From the cell containing the given text, extract its center point as (X, Y) coordinate. 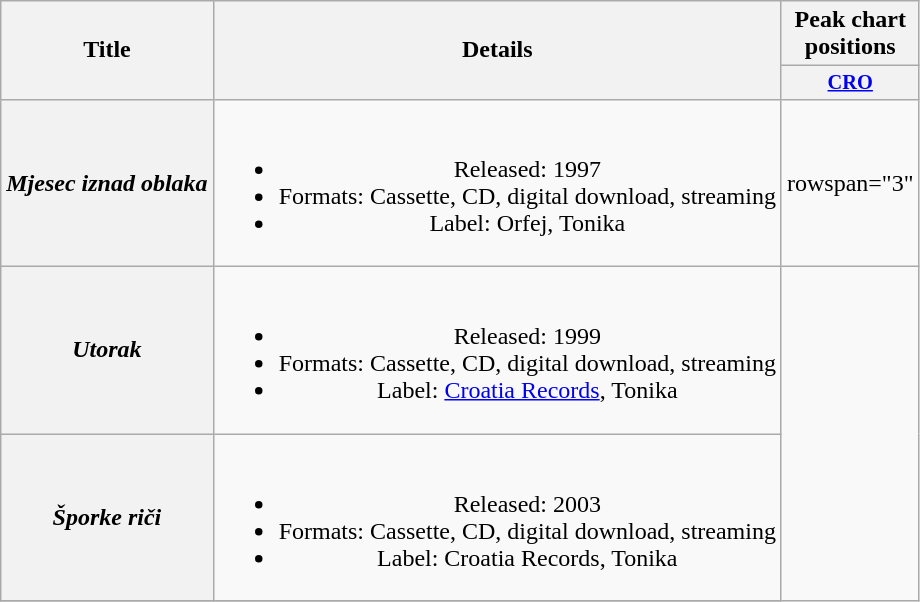
CRO (850, 83)
Released: 2003Formats: Cassette, CD, digital download, streamingLabel: Croatia Records, Tonika (497, 518)
Utorak (107, 350)
Peak chart positions (850, 34)
Details (497, 50)
Released: 1997Formats: Cassette, CD, digital download, streamingLabel: Orfej, Tonika (497, 182)
Title (107, 50)
Šporke riči (107, 518)
Mjesec iznad oblaka (107, 182)
Released: 1999Formats: Cassette, CD, digital download, streamingLabel: Croatia Records, Tonika (497, 350)
rowspan="3" (850, 182)
